Return the (x, y) coordinate for the center point of the cell that contains the specified text.  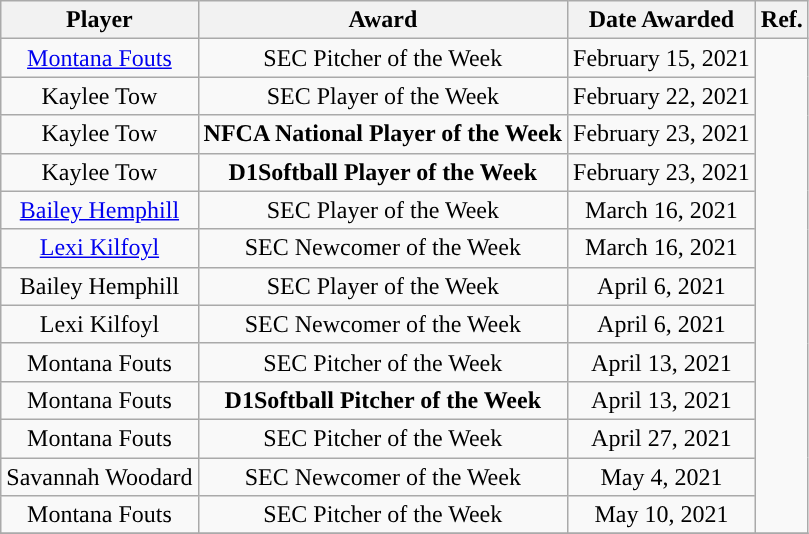
May 10, 2021 (662, 515)
D1Softball Player of the Week (382, 172)
May 4, 2021 (662, 477)
February 22, 2021 (662, 96)
Ref. (782, 20)
April 27, 2021 (662, 438)
February 15, 2021 (662, 58)
Savannah Woodard (100, 477)
D1Softball Pitcher of the Week (382, 400)
Player (100, 20)
Award (382, 20)
NFCA National Player of the Week (382, 134)
Date Awarded (662, 20)
